Output the [X, Y] coordinate of the center of the cell containing the given text.  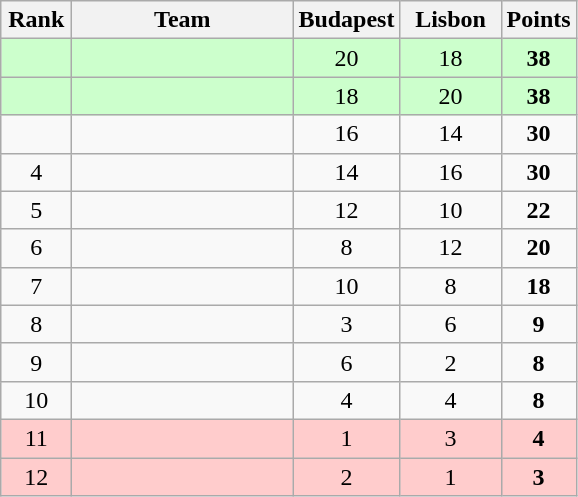
Lisbon [450, 20]
Points [538, 20]
7 [36, 286]
Rank [36, 20]
Team [182, 20]
22 [538, 210]
Budapest [346, 20]
5 [36, 210]
11 [36, 438]
